Scan for the cell matching the given text and deliver its [X, Y] coordinate at center. 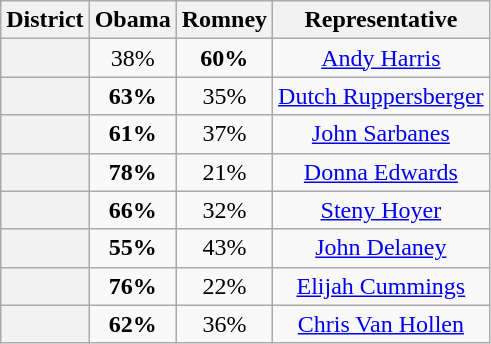
62% [132, 324]
Chris Van Hollen [382, 324]
78% [132, 172]
John Sarbanes [382, 134]
35% [224, 96]
Donna Edwards [382, 172]
Steny Hoyer [382, 210]
District [45, 20]
Elijah Cummings [382, 286]
36% [224, 324]
66% [132, 210]
John Delaney [382, 248]
32% [224, 210]
Obama [132, 20]
21% [224, 172]
Dutch Ruppersberger [382, 96]
38% [132, 58]
61% [132, 134]
60% [224, 58]
55% [132, 248]
43% [224, 248]
Romney [224, 20]
Representative [382, 20]
63% [132, 96]
37% [224, 134]
Andy Harris [382, 58]
76% [132, 286]
22% [224, 286]
